Extract the (X, Y) coordinate from the center of the cell holding the provided text.  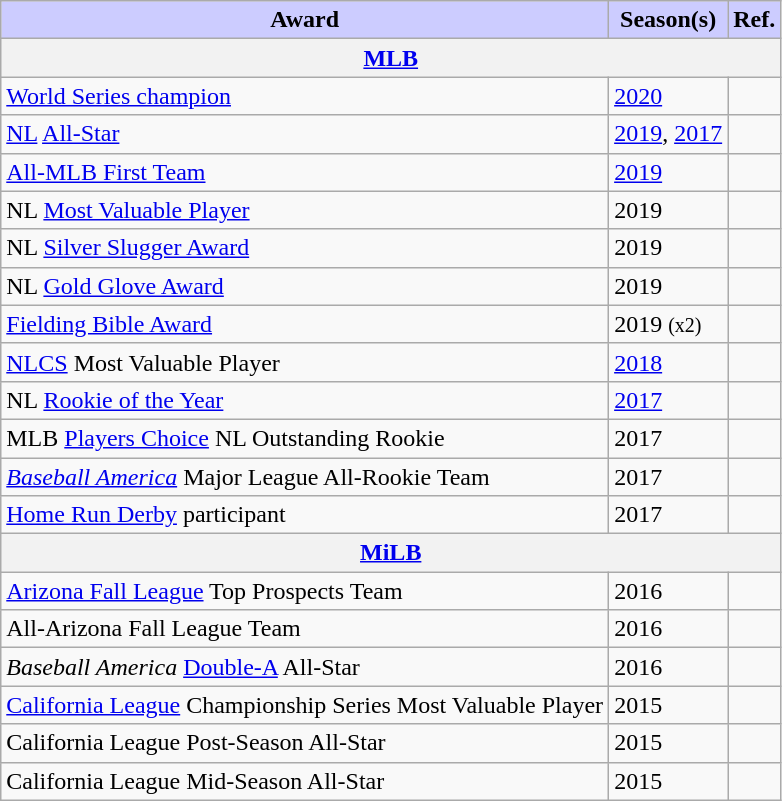
2018 (668, 362)
NL Most Valuable Player (305, 210)
World Series champion (305, 96)
Season(s) (668, 20)
Home Run Derby participant (305, 515)
Fielding Bible Award (305, 324)
Ref. (754, 20)
2020 (668, 96)
NL Gold Glove Award (305, 286)
MLB Players Choice NL Outstanding Rookie (305, 438)
California League Mid-Season All-Star (305, 781)
All-MLB First Team (305, 172)
California League Post-Season All-Star (305, 743)
California League Championship Series Most Valuable Player (305, 705)
NL Rookie of the Year (305, 400)
MiLB (391, 553)
2019, 2017 (668, 134)
Baseball America Double-A All-Star (305, 667)
NLCS Most Valuable Player (305, 362)
Award (305, 20)
Baseball America Major League All-Rookie Team (305, 477)
NL All-Star (305, 134)
MLB (391, 58)
2019 (x2) (668, 324)
Arizona Fall League Top Prospects Team (305, 591)
All-Arizona Fall League Team (305, 629)
NL Silver Slugger Award (305, 248)
